Scan for the cell matching the given text and deliver its [x, y] coordinate at center. 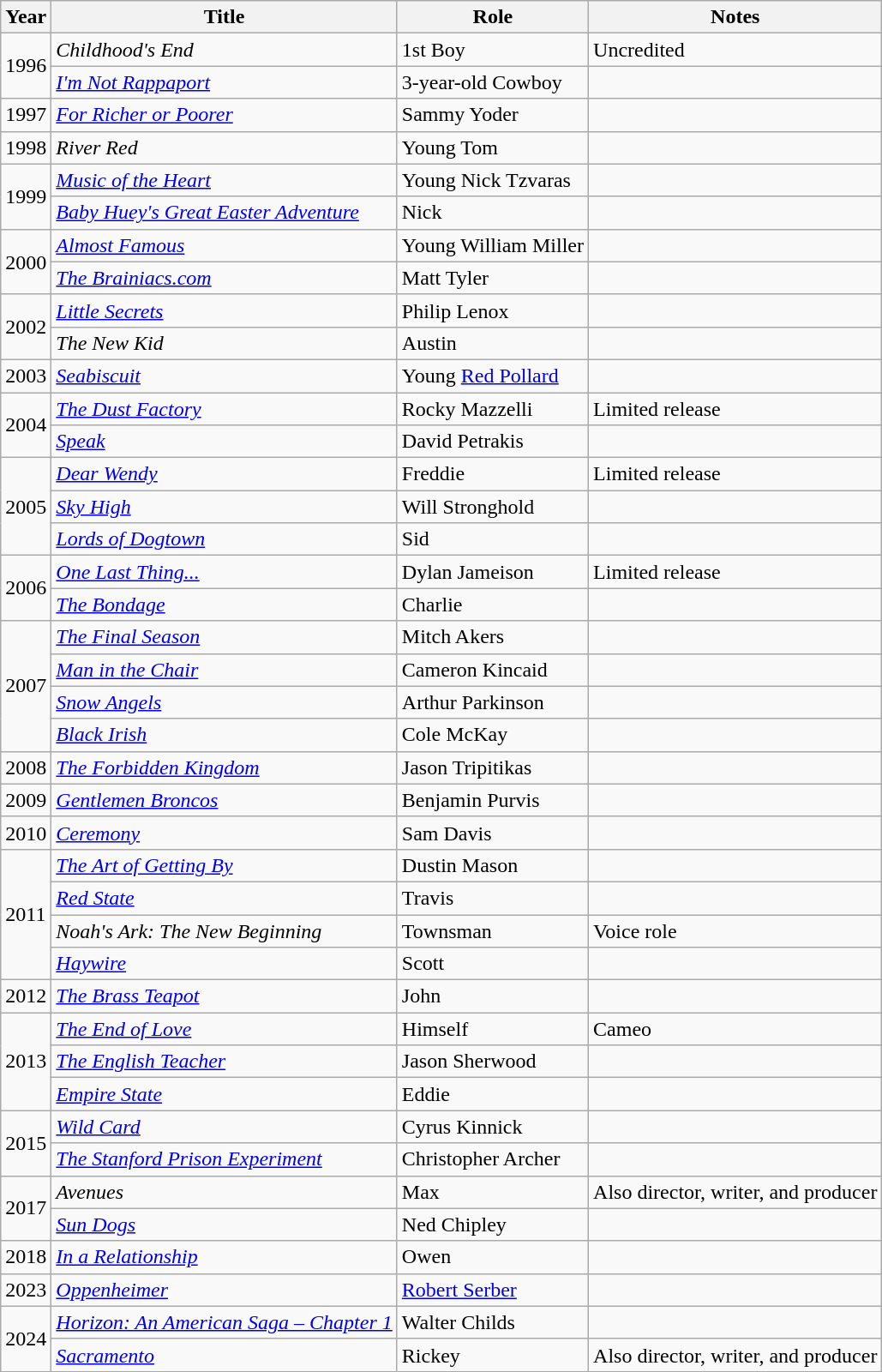
Sacramento [225, 1355]
2024 [26, 1339]
The Dust Factory [225, 409]
Nick [492, 213]
Sid [492, 539]
Jason Tripitikas [492, 767]
Little Secrets [225, 310]
2006 [26, 588]
2003 [26, 376]
Sammy Yoder [492, 115]
Childhood's End [225, 50]
Rocky Mazzelli [492, 409]
Black Irish [225, 735]
2010 [26, 833]
Travis [492, 898]
2007 [26, 686]
2011 [26, 914]
Arthur Parkinson [492, 702]
The End of Love [225, 1029]
1st Boy [492, 50]
Charlie [492, 605]
The Bondage [225, 605]
Dylan Jameison [492, 572]
Cameo [735, 1029]
Young Nick Tzvaras [492, 180]
Haywire [225, 964]
Gentlemen Broncos [225, 800]
Freddie [492, 474]
Title [225, 17]
2018 [26, 1257]
Seabiscuit [225, 376]
Jason Sherwood [492, 1062]
2005 [26, 507]
Christopher Archer [492, 1159]
The Brass Teapot [225, 996]
Sky High [225, 507]
Speak [225, 442]
Ned Chipley [492, 1225]
2017 [26, 1208]
Benjamin Purvis [492, 800]
Notes [735, 17]
The Forbidden Kingdom [225, 767]
Rickey [492, 1355]
Man in the Chair [225, 670]
Noah's Ark: The New Beginning [225, 930]
Mitch Akers [492, 637]
The Art of Getting By [225, 865]
Wild Card [225, 1127]
Cyrus Kinnick [492, 1127]
2015 [26, 1143]
1999 [26, 196]
In a Relationship [225, 1257]
Sam Davis [492, 833]
The Final Season [225, 637]
Lords of Dogtown [225, 539]
Austin [492, 343]
John [492, 996]
Dear Wendy [225, 474]
1997 [26, 115]
2000 [26, 262]
Cameron Kincaid [492, 670]
Walter Childs [492, 1322]
Horizon: An American Saga – Chapter 1 [225, 1322]
Year [26, 17]
Scott [492, 964]
Voice role [735, 930]
Empire State [225, 1094]
2002 [26, 327]
Ceremony [225, 833]
Almost Famous [225, 245]
Sun Dogs [225, 1225]
Oppenheimer [225, 1290]
River Red [225, 147]
One Last Thing... [225, 572]
Townsman [492, 930]
Matt Tyler [492, 278]
Avenues [225, 1192]
2023 [26, 1290]
Dustin Mason [492, 865]
David Petrakis [492, 442]
Young William Miller [492, 245]
Young Red Pollard [492, 376]
2012 [26, 996]
The Stanford Prison Experiment [225, 1159]
The Brainiacs.com [225, 278]
Eddie [492, 1094]
Snow Angels [225, 702]
I'm Not Rappaport [225, 82]
The New Kid [225, 343]
2013 [26, 1062]
Cole McKay [492, 735]
Robert Serber [492, 1290]
2004 [26, 425]
Role [492, 17]
2009 [26, 800]
Will Stronghold [492, 507]
For Richer or Poorer [225, 115]
3-year-old Cowboy [492, 82]
The English Teacher [225, 1062]
1996 [26, 66]
Himself [492, 1029]
Young Tom [492, 147]
Red State [225, 898]
Max [492, 1192]
Owen [492, 1257]
1998 [26, 147]
2008 [26, 767]
Uncredited [735, 50]
Philip Lenox [492, 310]
Music of the Heart [225, 180]
Baby Huey's Great Easter Adventure [225, 213]
